Determine the [x, y] coordinate at the center of the cell enclosing the given text.  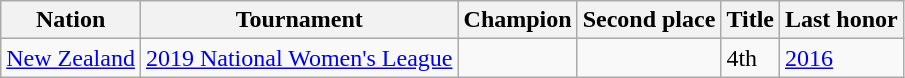
4th [750, 58]
Last honor [841, 20]
2019 National Women's League [299, 58]
Nation [71, 20]
Second place [649, 20]
Champion [518, 20]
Tournament [299, 20]
New Zealand [71, 58]
2016 [841, 58]
Title [750, 20]
